Search for the cell housing the specified text and yield its [X, Y] center coordinate. 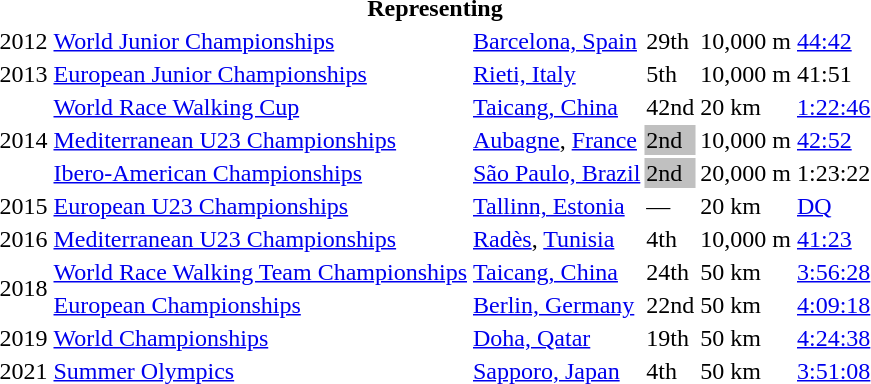
Tallinn, Estonia [557, 206]
World Championships [260, 338]
World Junior Championships [260, 41]
5th [670, 74]
World Race Walking Cup [260, 107]
Radès, Tunisia [557, 239]
19th [670, 338]
Rieti, Italy [557, 74]
Ibero-American Championships [260, 173]
Barcelona, Spain [557, 41]
São Paulo, Brazil [557, 173]
Aubagne, France [557, 140]
42nd [670, 107]
European Championships [260, 305]
European Junior Championships [260, 74]
Doha, Qatar [557, 338]
— [670, 206]
World Race Walking Team Championships [260, 272]
29th [670, 41]
4th [670, 239]
20,000 m [746, 173]
Berlin, Germany [557, 305]
24th [670, 272]
European U23 Championships [260, 206]
22nd [670, 305]
